Locate the cell with the specified text and output its (x, y) center coordinate. 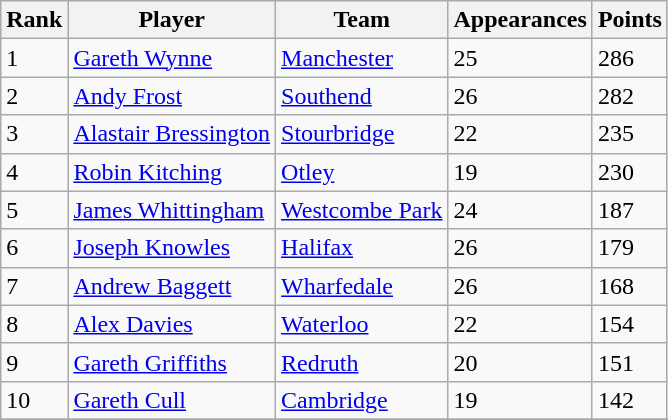
Alex Davies (172, 324)
Gareth Cull (172, 400)
282 (630, 96)
Robin Kitching (172, 172)
Gareth Wynne (172, 58)
Otley (362, 172)
Joseph Knowles (172, 248)
142 (630, 400)
Redruth (362, 362)
Cambridge (362, 400)
Points (630, 20)
Team (362, 20)
9 (34, 362)
3 (34, 134)
Stourbridge (362, 134)
10 (34, 400)
6 (34, 248)
24 (520, 210)
187 (630, 210)
Manchester (362, 58)
25 (520, 58)
151 (630, 362)
Andy Frost (172, 96)
Southend (362, 96)
Waterloo (362, 324)
Halifax (362, 248)
Westcombe Park (362, 210)
179 (630, 248)
2 (34, 96)
1 (34, 58)
154 (630, 324)
Andrew Baggett (172, 286)
230 (630, 172)
Player (172, 20)
Rank (34, 20)
8 (34, 324)
James Whittingham (172, 210)
7 (34, 286)
168 (630, 286)
20 (520, 362)
Gareth Griffiths (172, 362)
Alastair Bressington (172, 134)
5 (34, 210)
Wharfedale (362, 286)
286 (630, 58)
4 (34, 172)
235 (630, 134)
Appearances (520, 20)
